Output the (X, Y) coordinate of the center of the cell containing the given text.  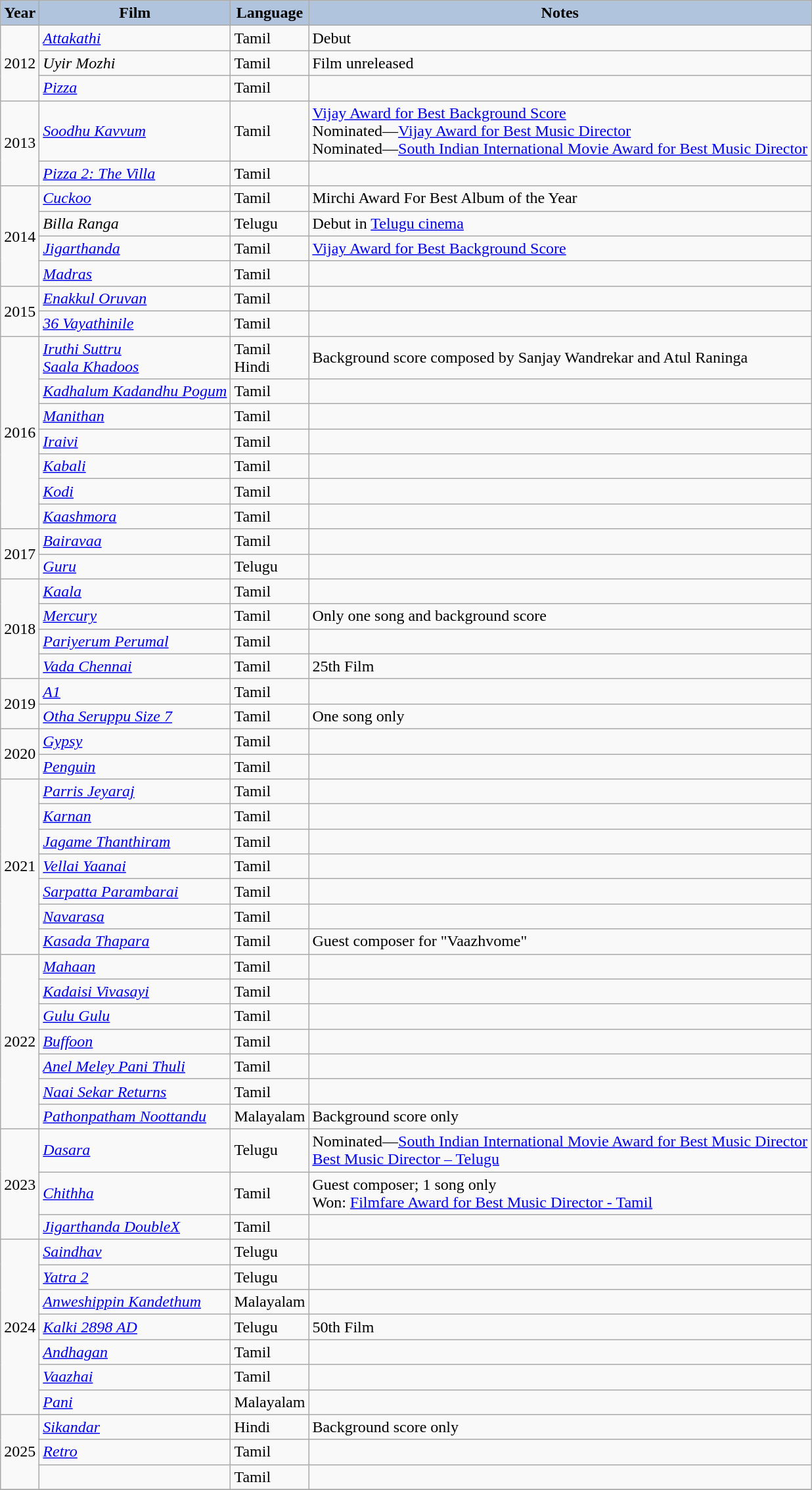
Naai Sekar Returns (135, 1091)
2014 (20, 236)
Mahaan (135, 966)
Guru (135, 566)
Sikandar (135, 1427)
Yatra 2 (135, 1277)
Retro (135, 1452)
Kadhalum Kadandhu Pogum (135, 392)
Kaala (135, 591)
Background score composed by Sanjay Wandrekar and Atul Raninga (560, 357)
Enakkul Oruvan (135, 298)
Dasara (135, 1150)
Pani (135, 1402)
Iruthi SuttruSaala Khadoos (135, 357)
2017 (20, 554)
Debut in Telugu cinema (560, 223)
Kodi (135, 491)
Penguin (135, 767)
One song only (560, 716)
Sarpatta Parambarai (135, 892)
Saindhav (135, 1252)
2012 (20, 63)
Language (269, 13)
36 Vayathinile (135, 323)
Manithan (135, 417)
2022 (20, 1041)
Chithha (135, 1193)
Hindi (269, 1427)
50th Film (560, 1327)
Guest composer for "Vaazhvome" (560, 941)
2025 (20, 1452)
2021 (20, 867)
2020 (20, 754)
2019 (20, 704)
Billa Ranga (135, 223)
Mirchi Award For Best Album of the Year (560, 198)
Anel Meley Pani Thuli (135, 1066)
Kadaisi Vivasayi (135, 991)
Gypsy (135, 741)
Film unreleased (560, 63)
Kalki 2898 AD (135, 1327)
Jigarthanda DoubleX (135, 1227)
Attakathi (135, 38)
Debut (560, 38)
Soodhu Kavvum (135, 131)
Navarasa (135, 916)
Pizza 2: The Villa (135, 173)
A1 (135, 691)
Pizza (135, 88)
Vijay Award for Best Background Score (560, 248)
Buffoon (135, 1041)
Kasada Thapara (135, 941)
Notes (560, 13)
2016 (20, 432)
Vellai Yaanai (135, 867)
Karnan (135, 817)
Only one song and background score (560, 616)
Vaazhai (135, 1377)
2013 (20, 143)
Otha Seruppu Size 7 (135, 716)
2015 (20, 311)
Year (20, 13)
Bairavaa (135, 541)
Nominated—South Indian International Movie Award for Best Music Director Best Music Director – Telugu (560, 1150)
Anweshippin Kandethum (135, 1302)
TamilHindi (269, 357)
Guest composer; 1 song only Won: Filmfare Award for Best Music Director - Tamil (560, 1193)
Uyir Mozhi (135, 63)
Kaashmora (135, 516)
Cuckoo (135, 198)
2024 (20, 1327)
Film (135, 13)
Madras (135, 273)
Jagame Thanthiram (135, 842)
Mercury (135, 616)
Andhagan (135, 1352)
Vada Chennai (135, 666)
Iraivi (135, 441)
Jigarthanda (135, 248)
2018 (20, 629)
Kabali (135, 466)
Pariyerum Perumal (135, 641)
Pathonpatham Noottandu (135, 1116)
Parris Jeyaraj (135, 792)
25th Film (560, 666)
Gulu Gulu (135, 1016)
2023 (20, 1184)
